Identify which cell holds the provided text, then report its (x, y) central coordinate. 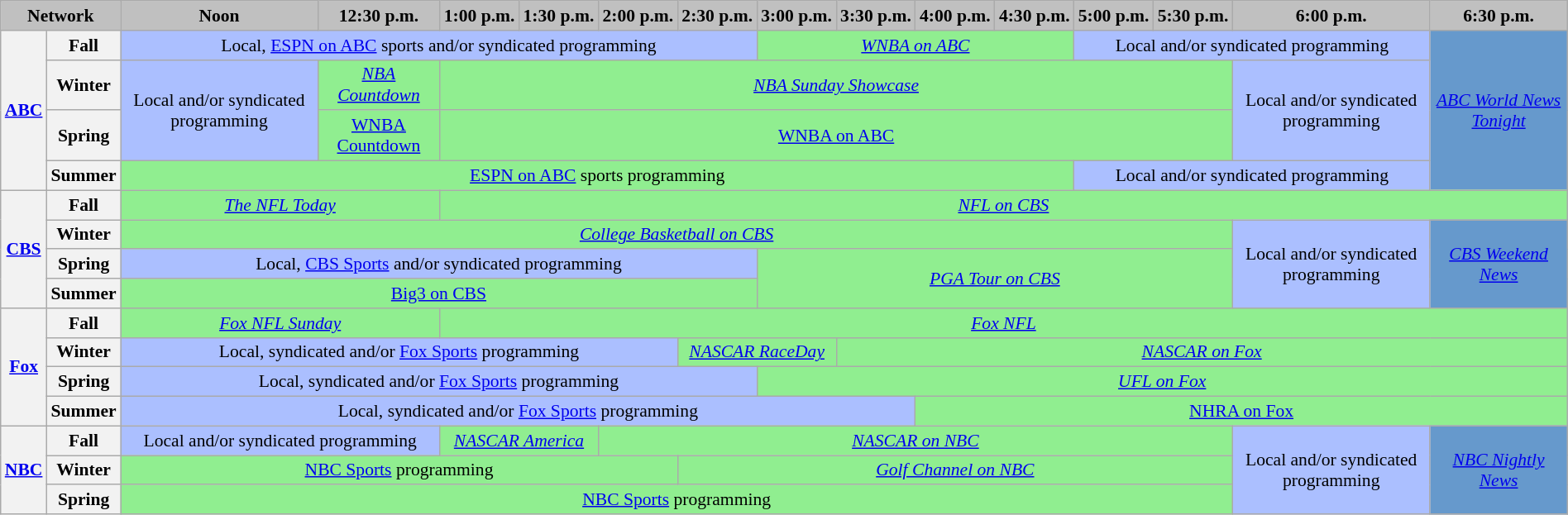
2:30 p.m. (717, 16)
College Basketball on CBS (676, 235)
NBA Countdown (379, 84)
3:30 p.m. (876, 16)
Fox (24, 367)
3:00 p.m. (796, 16)
4:00 p.m. (955, 16)
NASCAR America (519, 441)
12:30 p.m. (379, 16)
Golf Channel on NBC (954, 470)
1:30 p.m. (559, 16)
5:30 p.m. (1193, 16)
5:00 p.m. (1114, 16)
NBC Nightly News (1499, 470)
6:30 p.m. (1499, 16)
NBA Sunday Showcase (837, 84)
Network (61, 16)
6:00 p.m. (1331, 16)
CBS (24, 249)
The NFL Today (280, 205)
2:00 p.m. (638, 16)
ESPN on ABC sports programming (597, 176)
NBC (24, 470)
Noon (219, 16)
NASCAR RaceDay (757, 352)
1:00 p.m. (480, 16)
NASCAR on Fox (1202, 352)
ABC World News Tonight (1499, 111)
Fox NFL Sunday (280, 323)
ABC (24, 111)
Local, CBS Sports and/or syndicated programming (438, 265)
PGA Tour on CBS (994, 279)
Fox NFL (1004, 323)
CBS Weekend News (1499, 265)
NASCAR on NBC (915, 441)
Big3 on CBS (438, 293)
4:30 p.m. (1035, 16)
NFL on CBS (1004, 205)
UFL on Fox (1162, 382)
Local, ESPN on ABC sports and/or syndicated programming (438, 45)
NHRA on Fox (1241, 412)
WNBA Countdown (379, 136)
